Find where the given text appears and provide that cell's center as (X, Y) coordinate. 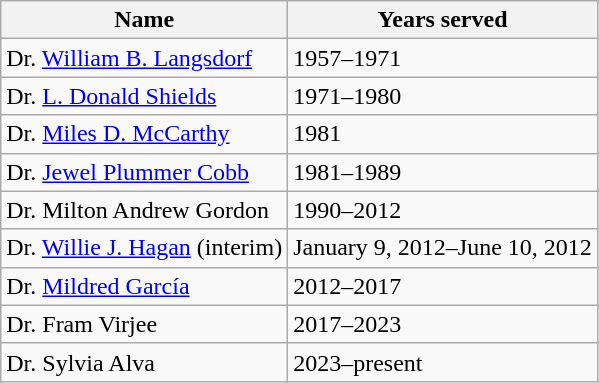
1971–1980 (443, 96)
Years served (443, 20)
1957–1971 (443, 58)
Dr. Mildred García (144, 286)
Dr. Milton Andrew Gordon (144, 210)
Dr. L. Donald Shields (144, 96)
Dr. Miles D. McCarthy (144, 134)
Dr. Willie J. Hagan (interim) (144, 248)
Dr. Fram Virjee (144, 324)
1990–2012 (443, 210)
January 9, 2012–June 10, 2012 (443, 248)
2023–present (443, 362)
Dr. William B. Langsdorf (144, 58)
Dr. Jewel Plummer Cobb (144, 172)
2012–2017 (443, 286)
2017–2023 (443, 324)
Name (144, 20)
Dr. Sylvia Alva (144, 362)
1981 (443, 134)
1981–1989 (443, 172)
